For the text-containing cell, return its midpoint in [x, y] coordinate format. 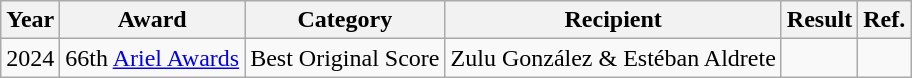
Ref. [884, 20]
Result [819, 20]
Year [30, 20]
2024 [30, 58]
Best Original Score [345, 58]
66th Ariel Awards [152, 58]
Recipient [613, 20]
Category [345, 20]
Zulu González & Estéban Aldrete [613, 58]
Award [152, 20]
